Capture the cell that displays the provided text and extract its [x, y] central coordinate. 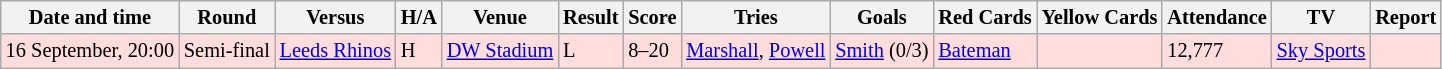
Round [227, 17]
Red Cards [984, 17]
Leeds Rhinos [336, 51]
DW Stadium [500, 51]
Result [590, 17]
Venue [500, 17]
Goals [882, 17]
Bateman [984, 51]
Tries [756, 17]
Semi-final [227, 51]
H [419, 51]
Marshall, Powell [756, 51]
Date and time [90, 17]
H/A [419, 17]
L [590, 51]
Sky Sports [1322, 51]
TV [1322, 17]
12,777 [1216, 51]
Attendance [1216, 17]
Versus [336, 17]
Smith (0/3) [882, 51]
Score [652, 17]
16 September, 20:00 [90, 51]
Report [1406, 17]
8–20 [652, 51]
Yellow Cards [1100, 17]
